Pinpoint the cell where the given text exists, returning its (X, Y) midpoint coordinate. 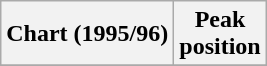
Chart (1995/96) (88, 34)
Peakposition (220, 34)
